Find where the given text appears and provide that cell's center as [X, Y] coordinate. 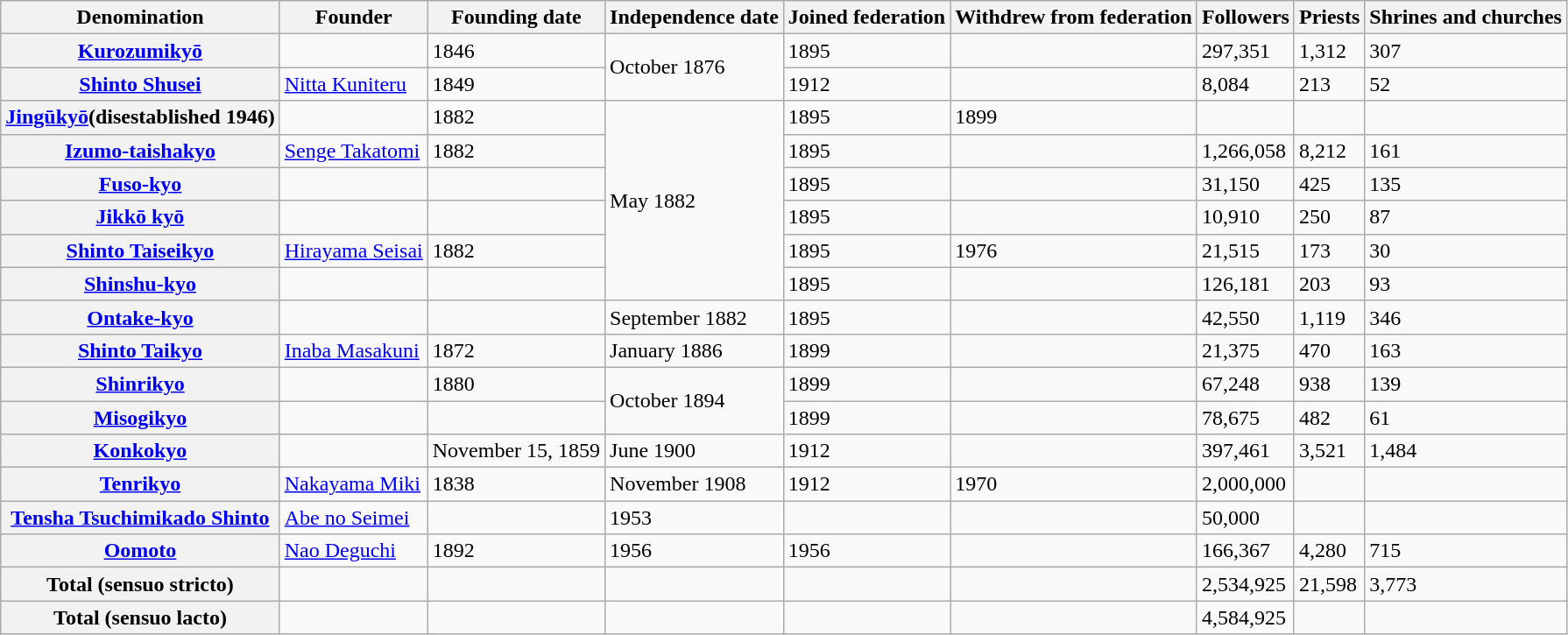
307 [1466, 51]
Abe no Seimei [354, 518]
1970 [1074, 484]
Kurozumikyō [140, 51]
Konkokyo [140, 451]
Shinto Shusei [140, 84]
Shinrikyo [140, 384]
1,119 [1329, 317]
Inaba Masakuni [354, 350]
Tenrikyo [140, 484]
425 [1329, 184]
161 [1466, 151]
2,000,000 [1246, 484]
1872 [516, 350]
3,521 [1329, 451]
Shinto Taiseikyo [140, 250]
Nakayama Miki [354, 484]
166,367 [1246, 551]
1953 [695, 518]
May 1882 [695, 201]
1,484 [1466, 451]
4,584,925 [1246, 617]
346 [1466, 317]
1846 [516, 51]
January 1886 [695, 350]
203 [1329, 284]
1892 [516, 551]
Followers [1246, 18]
Withdrew from federation [1074, 18]
397,461 [1246, 451]
938 [1329, 384]
September 1882 [695, 317]
1849 [516, 84]
135 [1466, 184]
Total (sensuo lacto) [140, 617]
Denomination [140, 18]
1838 [516, 484]
Nitta Kuniteru [354, 84]
Oomoto [140, 551]
1880 [516, 384]
Independence date [695, 18]
November 15, 1859 [516, 451]
250 [1329, 217]
87 [1466, 217]
Misogikyo [140, 418]
213 [1329, 84]
Joined federation [866, 18]
Tensha Tsuchimikado Shinto [140, 518]
8,084 [1246, 84]
10,910 [1246, 217]
470 [1329, 350]
52 [1466, 84]
November 1908 [695, 484]
Priests [1329, 18]
8,212 [1329, 151]
30 [1466, 250]
Fuso-kyo [140, 184]
2,534,925 [1246, 584]
Total (sensuo stricto) [140, 584]
173 [1329, 250]
October 1876 [695, 67]
3,773 [1466, 584]
42,550 [1246, 317]
Shrines and churches [1466, 18]
June 1900 [695, 451]
Hirayama Seisai [354, 250]
21,515 [1246, 250]
Founding date [516, 18]
297,351 [1246, 51]
Nao Deguchi [354, 551]
Izumo-taishakyo [140, 151]
21,598 [1329, 584]
93 [1466, 284]
1976 [1074, 250]
163 [1466, 350]
31,150 [1246, 184]
Senge Takatomi [354, 151]
78,675 [1246, 418]
Ontake-kyo [140, 317]
1,266,058 [1246, 151]
61 [1466, 418]
Jingūkyō(disestablished 1946) [140, 117]
Shinto Taikyo [140, 350]
Founder [354, 18]
139 [1466, 384]
October 1894 [695, 400]
4,280 [1329, 551]
21,375 [1246, 350]
50,000 [1246, 518]
Shinshu-kyo [140, 284]
67,248 [1246, 384]
Jikkō kyō [140, 217]
126,181 [1246, 284]
715 [1466, 551]
482 [1329, 418]
1,312 [1329, 51]
